Extract the [x, y] coordinate from the center of the cell holding the provided text.  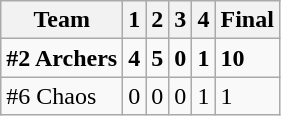
5 [158, 58]
Team [62, 20]
10 [247, 58]
#2 Archers [62, 58]
Final [247, 20]
#6 Chaos [62, 96]
3 [180, 20]
2 [158, 20]
